Pinpoint the cell where the given text exists, returning its (x, y) midpoint coordinate. 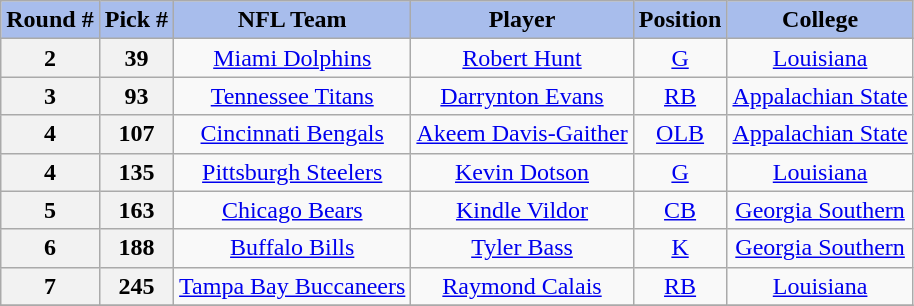
NFL Team (292, 20)
107 (136, 134)
39 (136, 58)
Kevin Dotson (522, 172)
Miami Dolphins (292, 58)
93 (136, 96)
7 (50, 286)
Player (522, 20)
Akeem Davis-Gaither (522, 134)
245 (136, 286)
3 (50, 96)
Tyler Bass (522, 248)
CB (680, 210)
163 (136, 210)
Raymond Calais (522, 286)
135 (136, 172)
2 (50, 58)
Buffalo Bills (292, 248)
Kindle Vildor (522, 210)
Chicago Bears (292, 210)
Darrynton Evans (522, 96)
Tampa Bay Buccaneers (292, 286)
Position (680, 20)
188 (136, 248)
Pick # (136, 20)
Tennessee Titans (292, 96)
5 (50, 210)
K (680, 248)
College (820, 20)
Robert Hunt (522, 58)
Round # (50, 20)
OLB (680, 134)
Pittsburgh Steelers (292, 172)
Cincinnati Bengals (292, 134)
6 (50, 248)
